Determine the (x, y) coordinate at the center of the cell enclosing the given text.  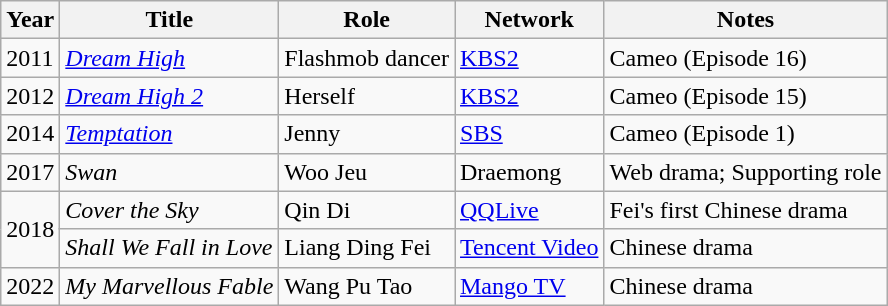
Tencent Video (528, 248)
Wang Pu Tao (367, 286)
Shall We Fall in Love (170, 248)
2018 (30, 229)
2017 (30, 172)
Flashmob dancer (367, 58)
Network (528, 20)
Cameo (Episode 15) (746, 96)
2022 (30, 286)
Year (30, 20)
Woo Jeu (367, 172)
Notes (746, 20)
Role (367, 20)
Temptation (170, 134)
Jenny (367, 134)
Mango TV (528, 286)
Qin Di (367, 210)
2012 (30, 96)
SBS (528, 134)
QQLive (528, 210)
2014 (30, 134)
My Marvellous Fable (170, 286)
Fei's first Chinese drama (746, 210)
Cover the Sky (170, 210)
Draemong (528, 172)
Dream High 2 (170, 96)
Cameo (Episode 1) (746, 134)
Swan (170, 172)
Web drama; Supporting role (746, 172)
Cameo (Episode 16) (746, 58)
Herself (367, 96)
Title (170, 20)
2011 (30, 58)
Dream High (170, 58)
Liang Ding Fei (367, 248)
